Provide the (X, Y) coordinate of the cell's center where the given text is located.  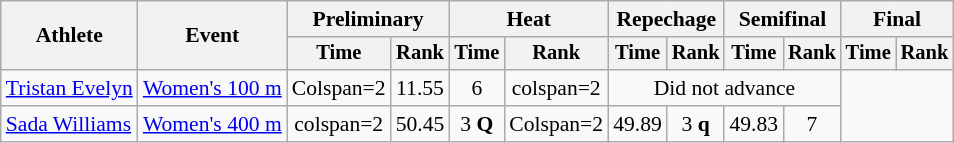
Repechage (666, 19)
Event (212, 36)
6 (476, 88)
Tristan Evelyn (70, 88)
11.55 (420, 88)
3 Q (476, 124)
7 (812, 124)
49.89 (638, 124)
3 q (696, 124)
Heat (528, 19)
Final (897, 19)
Women's 400 m (212, 124)
Sada Williams (70, 124)
Women's 100 m (212, 88)
Semifinal (782, 19)
Athlete (70, 36)
Did not advance (724, 88)
49.83 (754, 124)
50.45 (420, 124)
Preliminary (368, 19)
